Output the [X, Y] coordinate of the center of the cell containing the given text.  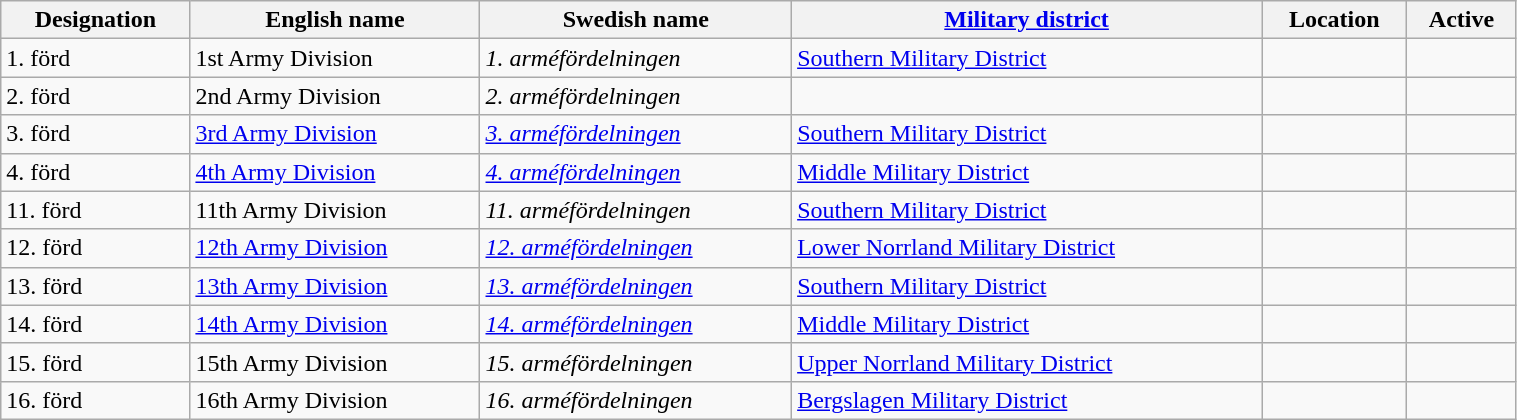
16. arméfördelningen [636, 400]
1. arméfördelningen [636, 58]
15. arméfördelningen [636, 362]
14. arméfördelningen [636, 324]
2. arméfördelningen [636, 96]
Active [1462, 20]
16th Army Division [335, 400]
3. arméfördelningen [636, 134]
Designation [96, 20]
15. förd [96, 362]
3rd Army Division [335, 134]
4. arméfördelningen [636, 172]
12th Army Division [335, 248]
2nd Army Division [335, 96]
11th Army Division [335, 210]
13th Army Division [335, 286]
12. förd [96, 248]
1st Army Division [335, 58]
Military district [1027, 20]
15th Army Division [335, 362]
14. förd [96, 324]
16. förd [96, 400]
11. förd [96, 210]
14th Army Division [335, 324]
13. förd [96, 286]
Bergslagen Military District [1027, 400]
Lower Norrland Military District [1027, 248]
4. förd [96, 172]
Location [1334, 20]
Swedish name [636, 20]
Upper Norrland Military District [1027, 362]
3. förd [96, 134]
English name [335, 20]
12. arméfördelningen [636, 248]
1. förd [96, 58]
4th Army Division [335, 172]
11. arméfördelningen [636, 210]
2. förd [96, 96]
13. arméfördelningen [636, 286]
